Determine the (X, Y) coordinate at the center of the cell enclosing the given text.  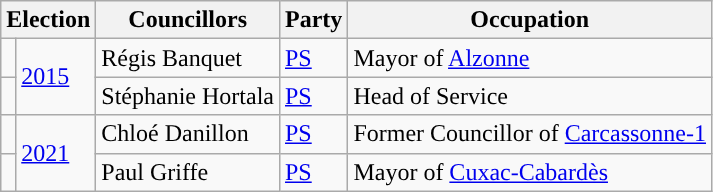
Occupation (530, 20)
Election (48, 20)
2015 (56, 77)
Chloé Danillon (188, 134)
Paul Griffe (188, 172)
Councillors (188, 20)
Former Councillor of Carcassonne-1 (530, 134)
Stéphanie Hortala (188, 96)
Mayor of Cuxac-Cabardès (530, 172)
2021 (56, 153)
Head of Service (530, 96)
Party (313, 20)
Régis Banquet (188, 58)
Mayor of Alzonne (530, 58)
